Determine the (x, y) coordinate at the center of the cell enclosing the given text.  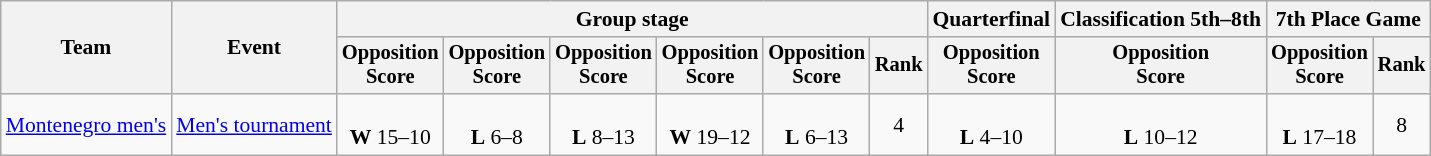
W 15–10 (390, 124)
L 8–13 (604, 124)
Classification 5th–8th (1160, 19)
4 (899, 124)
L 10–12 (1160, 124)
Men's tournament (254, 124)
Team (86, 48)
Quarterfinal (991, 19)
Event (254, 48)
7th Place Game (1348, 19)
Montenegro men's (86, 124)
L 17–18 (1320, 124)
Group stage (632, 19)
L 6–13 (816, 124)
L 6–8 (498, 124)
8 (1402, 124)
L 4–10 (991, 124)
W 19–12 (710, 124)
